Determine the (X, Y) coordinate at the center of the cell enclosing the given text.  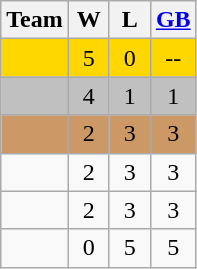
-- (173, 58)
GB (173, 20)
4 (88, 96)
W (88, 20)
L (130, 20)
Team (35, 20)
